Identify which cell holds the provided text, then report its (X, Y) central coordinate. 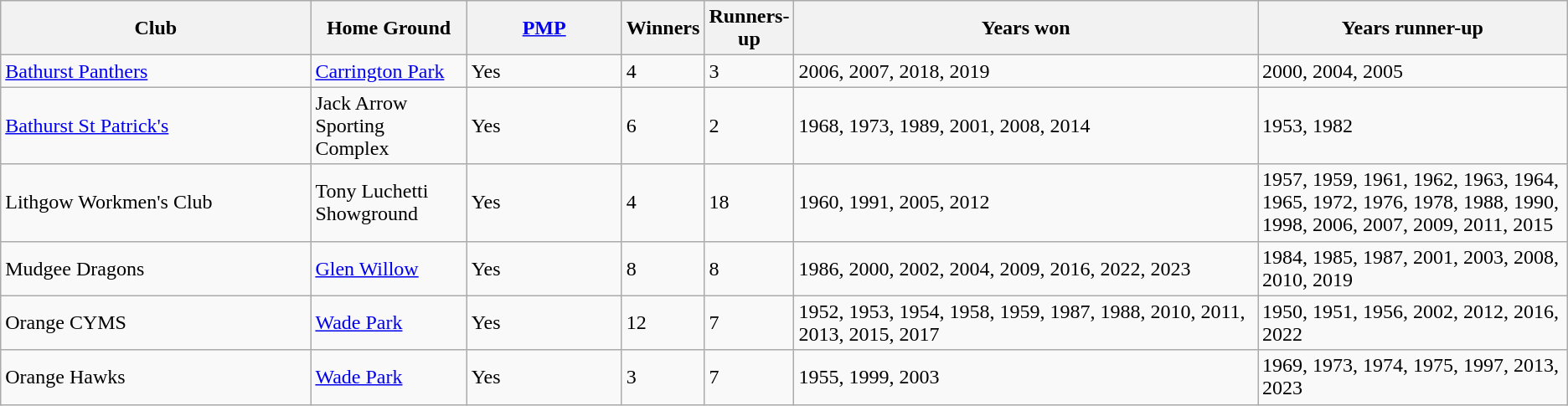
18 (749, 203)
PMP (544, 28)
Winners (663, 28)
1950, 1951, 1956, 2002, 2012, 2016, 2022 (1413, 323)
Jack Arrow Sporting Complex (389, 126)
2006, 2007, 2018, 2019 (1026, 71)
Years won (1026, 28)
1969, 1973, 1974, 1975, 1997, 2013, 2023 (1413, 377)
Orange Hawks (156, 377)
Mudgee Dragons (156, 268)
1960, 1991, 2005, 2012 (1026, 203)
Bathurst St Patrick's (156, 126)
2000, 2004, 2005 (1413, 71)
1953, 1982 (1413, 126)
6 (663, 126)
1955, 1999, 2003 (1026, 377)
Runners-up (749, 28)
1984, 1985, 1987, 2001, 2003, 2008, 2010, 2019 (1413, 268)
Carrington Park (389, 71)
12 (663, 323)
Years runner-up (1413, 28)
Orange CYMS (156, 323)
Glen Willow (389, 268)
1952, 1953, 1954, 1958, 1959, 1987, 1988, 2010, 2011, 2013, 2015, 2017 (1026, 323)
Lithgow Workmen's Club (156, 203)
Tony Luchetti Showground (389, 203)
Home Ground (389, 28)
1957, 1959, 1961, 1962, 1963, 1964, 1965, 1972, 1976, 1978, 1988, 1990, 1998, 2006, 2007, 2009, 2011, 2015 (1413, 203)
1986, 2000, 2002, 2004, 2009, 2016, 2022, 2023 (1026, 268)
Bathurst Panthers (156, 71)
Club (156, 28)
1968, 1973, 1989, 2001, 2008, 2014 (1026, 126)
2 (749, 126)
